Locate the cell with the specified text and output its (x, y) center coordinate. 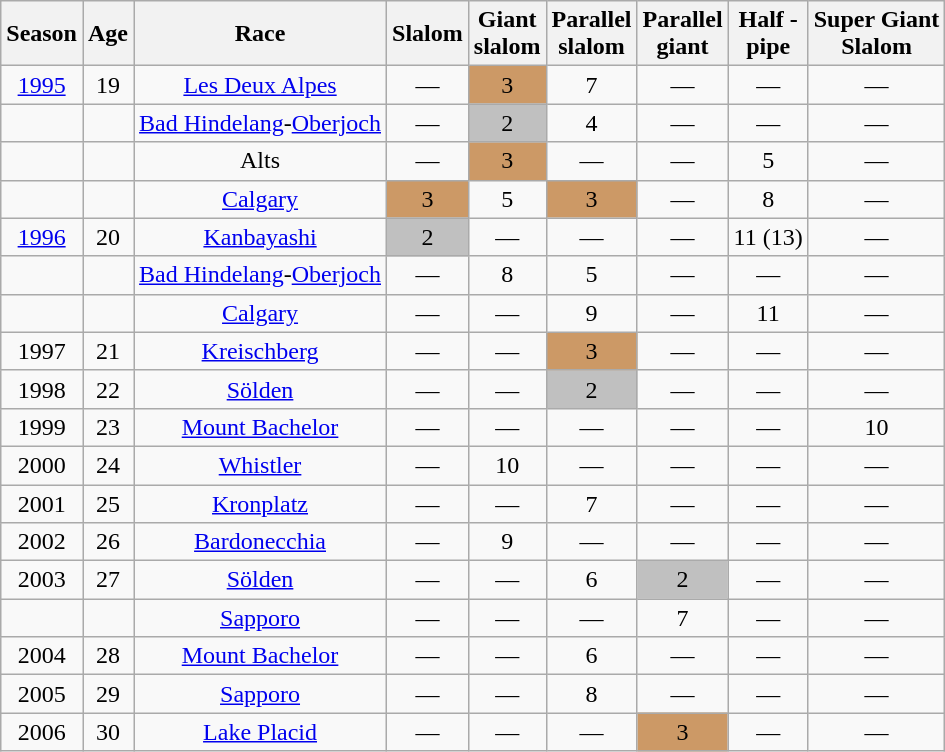
4 (592, 123)
22 (108, 389)
2004 (42, 656)
Lake Placid (260, 732)
1999 (42, 427)
30 (108, 732)
24 (108, 465)
11 (768, 313)
2003 (42, 580)
1997 (42, 351)
26 (108, 542)
2001 (42, 503)
23 (108, 427)
2005 (42, 694)
Half -pipe (768, 34)
Race (260, 34)
1996 (42, 237)
Season (42, 34)
1998 (42, 389)
28 (108, 656)
Parallelslalom (592, 34)
Slalom (428, 34)
Super GiantSlalom (876, 34)
29 (108, 694)
20 (108, 237)
Kronplatz (260, 503)
2002 (42, 542)
19 (108, 85)
Whistler (260, 465)
11 (13) (768, 237)
Giantslalom (507, 34)
Bardonecchia (260, 542)
Age (108, 34)
Parallelgiant (682, 34)
27 (108, 580)
25 (108, 503)
2006 (42, 732)
Les Deux Alpes (260, 85)
Alts (260, 161)
Kreischberg (260, 351)
1995 (42, 85)
21 (108, 351)
Kanbayashi (260, 237)
2000 (42, 465)
